Locate the cell with the specified text and output its [X, Y] center coordinate. 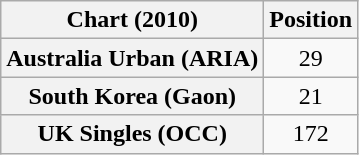
Chart (2010) [132, 20]
UK Singles (OCC) [132, 134]
Australia Urban (ARIA) [132, 58]
South Korea (Gaon) [132, 96]
21 [311, 96]
172 [311, 134]
Position [311, 20]
29 [311, 58]
